Identify which cell holds the provided text, then report its [X, Y] central coordinate. 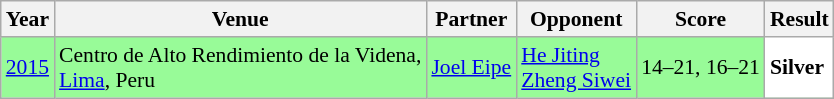
Year [28, 19]
Joel Eipe [471, 68]
Opponent [576, 19]
2015 [28, 68]
Centro de Alto Rendimiento de la Videna,Lima, Peru [240, 68]
14–21, 16–21 [700, 68]
Venue [240, 19]
Silver [800, 68]
Partner [471, 19]
He Jiting Zheng Siwei [576, 68]
Result [800, 19]
Score [700, 19]
